Locate the cell with the specified text and output its (x, y) center coordinate. 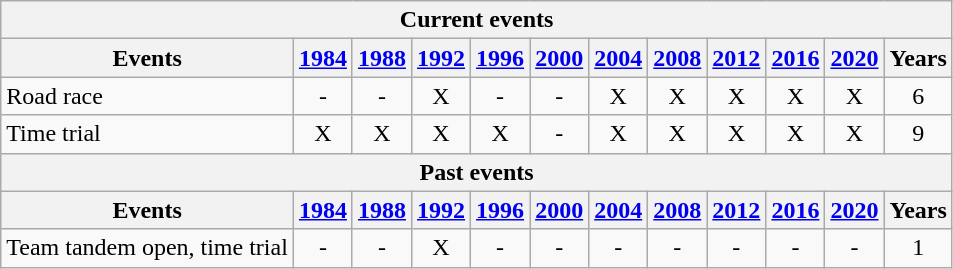
Team tandem open, time trial (148, 248)
Time trial (148, 134)
9 (918, 134)
6 (918, 96)
Road race (148, 96)
1 (918, 248)
Past events (477, 172)
Current events (477, 20)
